Return the (x, y) coordinate for the center point of the cell that contains the specified text.  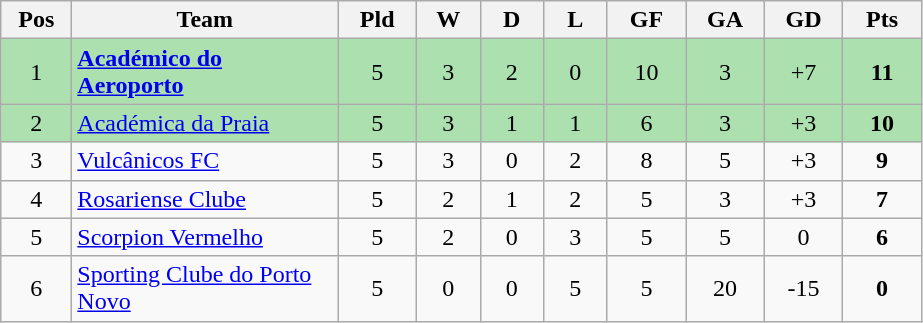
L (576, 20)
Académica da Praia (205, 123)
11 (882, 72)
GA (726, 20)
Pld (378, 20)
+7 (804, 72)
D (512, 20)
9 (882, 161)
W (448, 20)
GF (646, 20)
-15 (804, 288)
Scorpion Vermelho (205, 237)
Pos (36, 20)
20 (726, 288)
Pts (882, 20)
Sporting Clube do Porto Novo (205, 288)
GD (804, 20)
7 (882, 199)
Vulcânicos FC (205, 161)
Team (205, 20)
Rosariense Clube (205, 199)
8 (646, 161)
Académico do Aeroporto (205, 72)
4 (36, 199)
